Extract the (x, y) coordinate from the center of the cell holding the provided text.  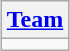
Team (35, 20)
